Search for the cell housing the specified text and yield its (X, Y) center coordinate. 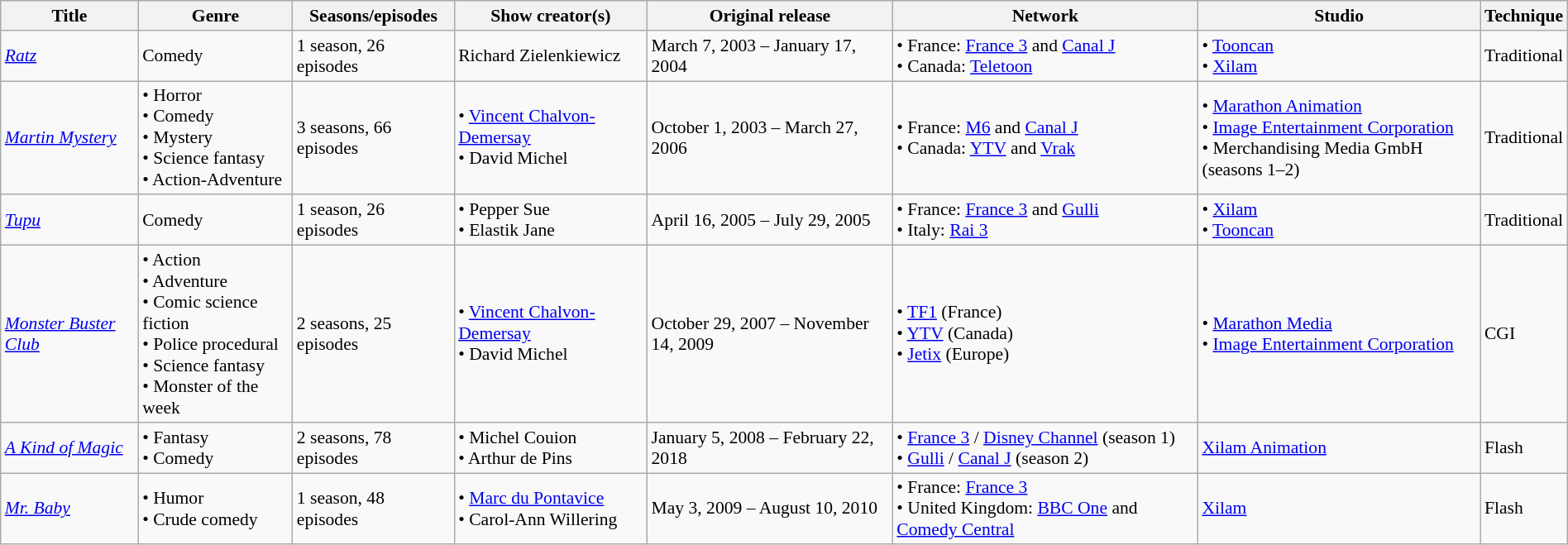
2 seasons, 25 episodes (374, 334)
Show creator(s) (551, 16)
March 7, 2003 – January 17, 2004 (769, 56)
• TF1 (France)• YTV (Canada)• Jetix (Europe) (1045, 334)
• Tooncan • Xilam (1338, 56)
Ratz (69, 56)
Richard Zielenkiewicz (551, 56)
January 5, 2008 – February 22, 2018 (769, 448)
• France: France 3 and Gulli• Italy: Rai 3 (1045, 220)
Seasons/episodes (374, 16)
• Marathon Media• Image Entertainment Corporation (1338, 334)
Xilam (1338, 509)
Original release (769, 16)
Xilam Animation (1338, 448)
April 16, 2005 – July 29, 2005 (769, 220)
• Xilam• Tooncan (1338, 220)
October 1, 2003 – March 27, 2006 (769, 138)
• Fantasy• Comedy (215, 448)
Studio (1338, 16)
• Humor• Crude comedy (215, 509)
Genre (215, 16)
• Action• Adventure• Comic science fiction• Police procedural• Science fantasy• Monster of the week (215, 334)
Network (1045, 16)
Tupu (69, 220)
• France 3 / Disney Channel (season 1)• Gulli / Canal J (season 2) (1045, 448)
• Horror• Comedy• Mystery• Science fantasy• Action-Adventure (215, 138)
May 3, 2009 – August 10, 2010 (769, 509)
3 seasons, 66 episodes (374, 138)
• Marathon Animation• Image Entertainment Corporation• Merchandising Media GmbH (seasons 1–2) (1338, 138)
• Marc du Pontavice• Carol-Ann Willering (551, 509)
• Michel Couion• Arthur de Pins (551, 448)
October 29, 2007 – November 14, 2009 (769, 334)
CGI (1523, 334)
Monster Buster Club (69, 334)
A Kind of Magic (69, 448)
2 seasons, 78 episodes (374, 448)
Martin Mystery (69, 138)
• France: France 3 and Canal J• Canada: Teletoon (1045, 56)
Title (69, 16)
1 season, 48 episodes (374, 509)
Technique (1523, 16)
Mr. Baby (69, 509)
• France: M6 and Canal J• Canada: YTV and Vrak (1045, 138)
• France: France 3• United Kingdom: BBC One and Comedy Central (1045, 509)
• Pepper Sue• Elastik Jane (551, 220)
